Find where the given text appears and provide that cell's center as [x, y] coordinate. 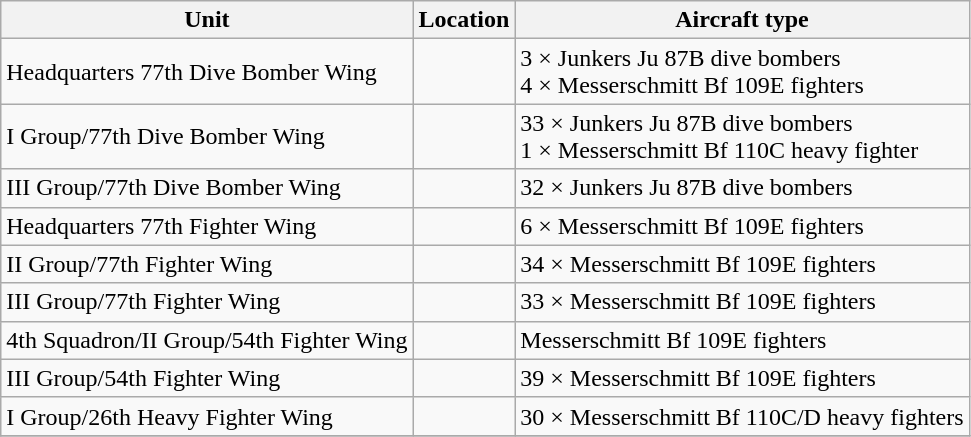
II Group/77th Fighter Wing [207, 264]
33 × Junkers Ju 87B dive bombers1 × Messerschmitt Bf 110C heavy fighter [742, 136]
Headquarters 77th Dive Bomber Wing [207, 72]
Location [464, 20]
32 × Junkers Ju 87B dive bombers [742, 188]
Headquarters 77th Fighter Wing [207, 226]
4th Squadron/II Group/54th Fighter Wing [207, 340]
39 × Messerschmitt Bf 109E fighters [742, 378]
Aircraft type [742, 20]
III Group/77th Dive Bomber Wing [207, 188]
33 × Messerschmitt Bf 109E fighters [742, 302]
I Group/77th Dive Bomber Wing [207, 136]
III Group/54th Fighter Wing [207, 378]
I Group/26th Heavy Fighter Wing [207, 416]
30 × Messerschmitt Bf 110C/D heavy fighters [742, 416]
III Group/77th Fighter Wing [207, 302]
34 × Messerschmitt Bf 109E fighters [742, 264]
3 × Junkers Ju 87B dive bombers4 × Messerschmitt Bf 109E fighters [742, 72]
Messerschmitt Bf 109E fighters [742, 340]
6 × Messerschmitt Bf 109E fighters [742, 226]
Unit [207, 20]
